Return [x, y] of the center of cell containing provided text 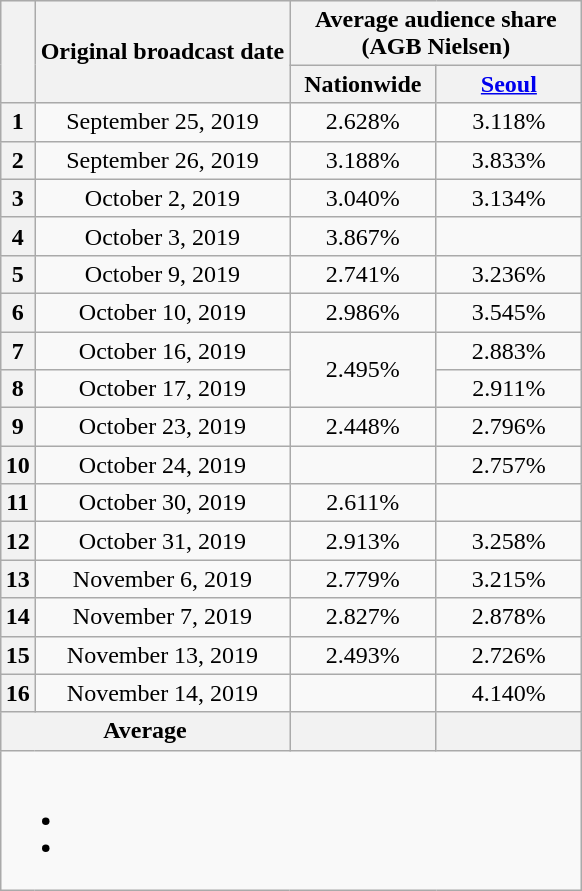
September 25, 2019 [162, 122]
6 [18, 312]
2.495% [363, 370]
3.134% [509, 198]
October 3, 2019 [162, 236]
3.867% [363, 236]
October 2, 2019 [162, 198]
2.796% [509, 427]
15 [18, 655]
14 [18, 617]
9 [18, 427]
2.741% [363, 274]
2 [18, 160]
4.140% [509, 693]
3.215% [509, 579]
Average audience share(AGB Nielsen) [436, 32]
2.913% [363, 541]
3.545% [509, 312]
3.118% [509, 122]
2.779% [363, 579]
Seoul [509, 84]
Original broadcast date [162, 52]
3.833% [509, 160]
2.448% [363, 427]
16 [18, 693]
2.726% [509, 655]
8 [18, 389]
3.188% [363, 160]
3.040% [363, 198]
2.611% [363, 503]
3.236% [509, 274]
13 [18, 579]
October 17, 2019 [162, 389]
October 16, 2019 [162, 351]
Average [145, 731]
11 [18, 503]
November 14, 2019 [162, 693]
3 [18, 198]
October 31, 2019 [162, 541]
2.827% [363, 617]
October 9, 2019 [162, 274]
4 [18, 236]
November 7, 2019 [162, 617]
2.757% [509, 465]
October 30, 2019 [162, 503]
November 13, 2019 [162, 655]
5 [18, 274]
12 [18, 541]
7 [18, 351]
10 [18, 465]
1 [18, 122]
2.986% [363, 312]
2.628% [363, 122]
October 10, 2019 [162, 312]
September 26, 2019 [162, 160]
November 6, 2019 [162, 579]
October 23, 2019 [162, 427]
2.911% [509, 389]
2.493% [363, 655]
3.258% [509, 541]
Nationwide [363, 84]
October 24, 2019 [162, 465]
2.883% [509, 351]
2.878% [509, 617]
